Determine the (X, Y) coordinate at the center of the cell enclosing the given text.  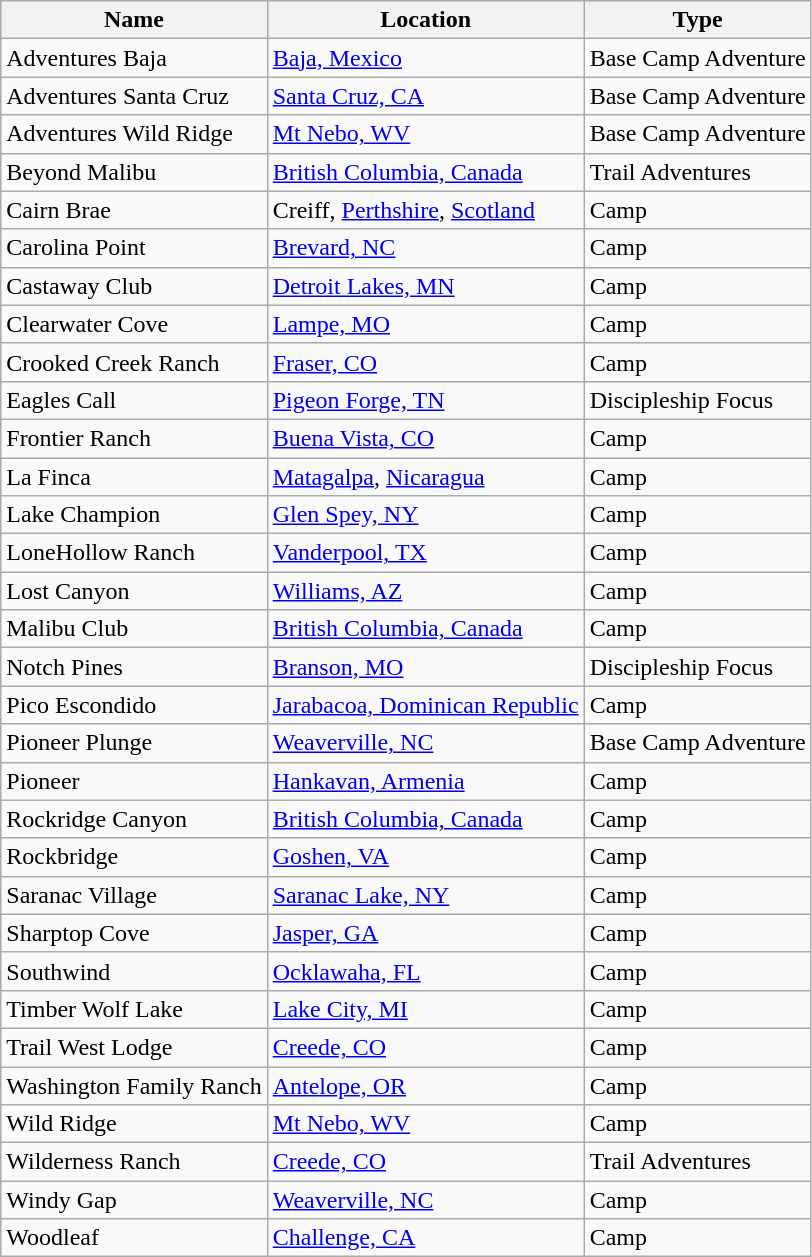
Buena Vista, CO (426, 438)
Glen Spey, NY (426, 515)
Wild Ridge (134, 1124)
Woodleaf (134, 1238)
Pioneer Plunge (134, 743)
Carolina Point (134, 248)
Castaway Club (134, 286)
Malibu Club (134, 629)
Notch Pines (134, 667)
Beyond Malibu (134, 172)
La Finca (134, 477)
Clearwater Cove (134, 324)
Jarabacoa, Dominican Republic (426, 705)
Creiff, Perthshire, Scotland (426, 210)
Goshen, VA (426, 857)
Eagles Call (134, 400)
Hankavan, Armenia (426, 781)
Jasper, GA (426, 933)
Windy Gap (134, 1200)
Pioneer (134, 781)
Southwind (134, 971)
Santa Cruz, CA (426, 96)
Type (698, 20)
Adventures Wild Ridge (134, 134)
Lake City, MI (426, 1009)
Washington Family Ranch (134, 1085)
Challenge, CA (426, 1238)
Sharptop Cove (134, 933)
Baja, Mexico (426, 58)
Rockridge Canyon (134, 819)
Crooked Creek Ranch (134, 362)
Lost Canyon (134, 591)
Cairn Brae (134, 210)
Detroit Lakes, MN (426, 286)
Location (426, 20)
Branson, MO (426, 667)
Vanderpool, TX (426, 553)
Rockbridge (134, 857)
Adventures Santa Cruz (134, 96)
Williams, AZ (426, 591)
Ocklawaha, FL (426, 971)
Antelope, OR (426, 1085)
Timber Wolf Lake (134, 1009)
Trail West Lodge (134, 1047)
Adventures Baja (134, 58)
Name (134, 20)
Brevard, NC (426, 248)
Frontier Ranch (134, 438)
LoneHollow Ranch (134, 553)
Pigeon Forge, TN (426, 400)
Lake Champion (134, 515)
Saranac Village (134, 895)
Saranac Lake, NY (426, 895)
Wilderness Ranch (134, 1162)
Fraser, CO (426, 362)
Pico Escondido (134, 705)
Lampe, MO (426, 324)
Matagalpa, Nicaragua (426, 477)
